Identify which cell holds the provided text, then report its [X, Y] central coordinate. 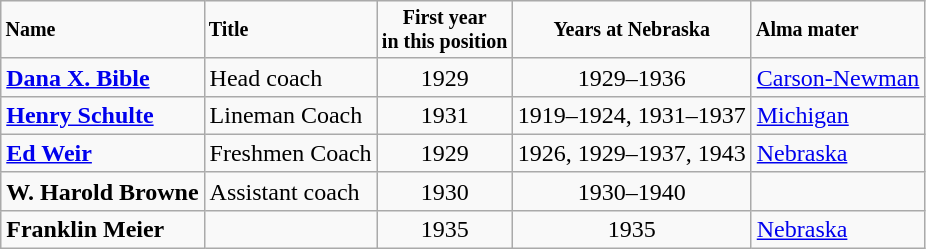
Michigan [838, 115]
1929–1936 [632, 77]
Carson-Newman [838, 77]
First yearin this position [444, 30]
Alma mater [838, 30]
Head coach [290, 77]
Assistant coach [290, 191]
Freshmen Coach [290, 153]
1930–1940 [632, 191]
1919–1924, 1931–1937 [632, 115]
1926, 1929–1937, 1943 [632, 153]
Franklin Meier [102, 229]
Dana X. Bible [102, 77]
Ed Weir [102, 153]
Lineman Coach [290, 115]
Name [102, 30]
Title [290, 30]
Years at Nebraska [632, 30]
1931 [444, 115]
1930 [444, 191]
W. Harold Browne [102, 191]
Henry Schulte [102, 115]
